Locate the cell with the specified text and output its [x, y] center coordinate. 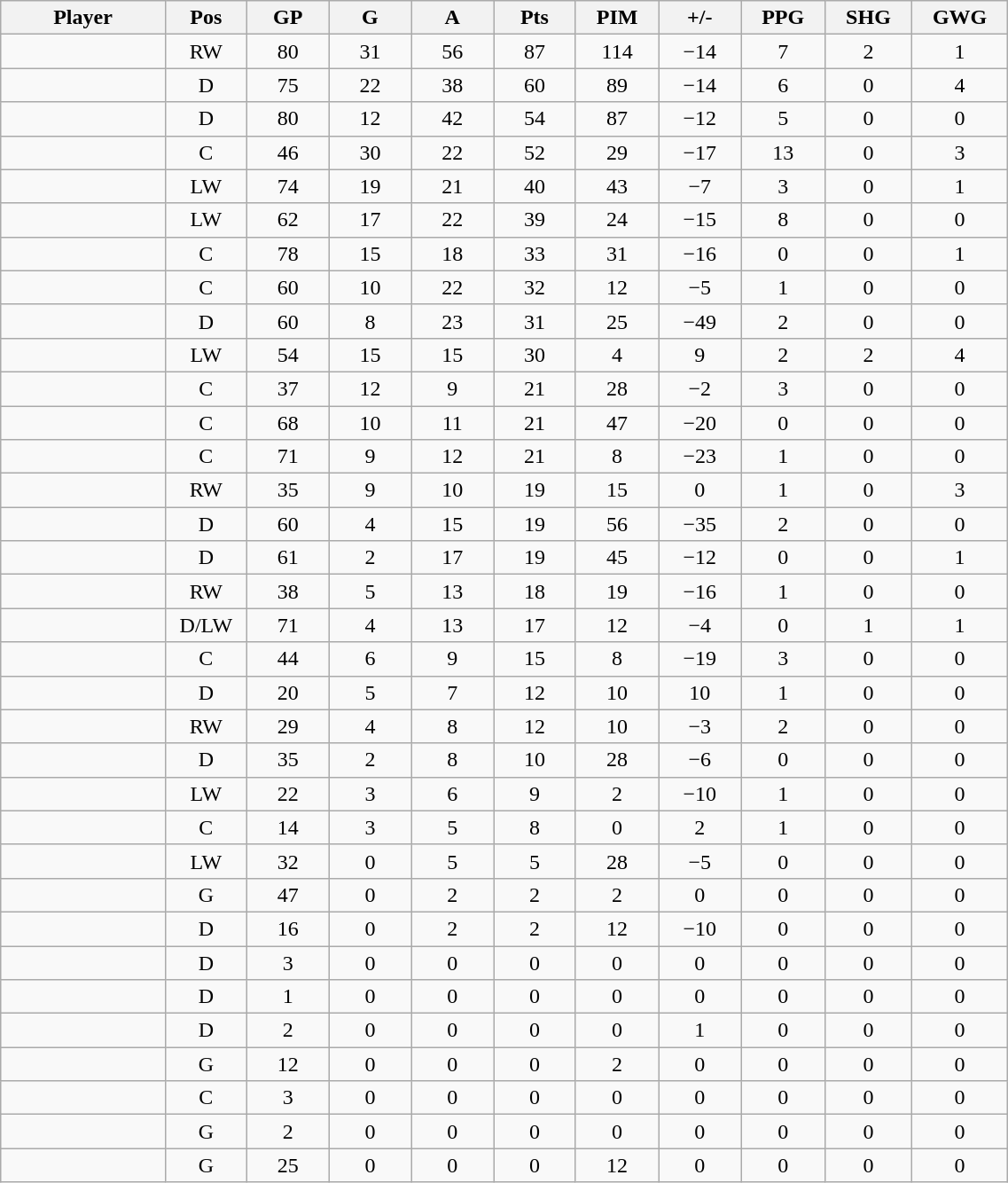
46 [287, 153]
−23 [700, 457]
24 [617, 220]
16 [287, 928]
23 [452, 321]
43 [617, 186]
−35 [700, 524]
14 [287, 827]
78 [287, 254]
39 [535, 220]
75 [287, 85]
89 [617, 85]
62 [287, 220]
Pts [535, 18]
42 [452, 119]
45 [617, 558]
−2 [700, 388]
33 [535, 254]
D/LW [206, 625]
44 [287, 659]
114 [617, 51]
−7 [700, 186]
Pos [206, 18]
−20 [700, 423]
61 [287, 558]
74 [287, 186]
GWG [959, 18]
−17 [700, 153]
−6 [700, 760]
−19 [700, 659]
−3 [700, 726]
11 [452, 423]
−4 [700, 625]
40 [535, 186]
GP [287, 18]
52 [535, 153]
PPG [784, 18]
SHG [869, 18]
PIM [617, 18]
Player [83, 18]
37 [287, 388]
−15 [700, 220]
20 [287, 693]
−49 [700, 321]
68 [287, 423]
+/- [700, 18]
A [452, 18]
